From the cell containing the given text, extract its center point as [X, Y] coordinate. 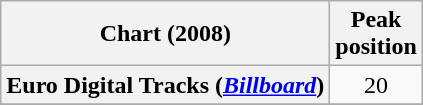
Euro Digital Tracks (Billboard) [166, 85]
Peakposition [376, 34]
Chart (2008) [166, 34]
20 [376, 85]
